Return (X, Y) of the center of cell containing provided text 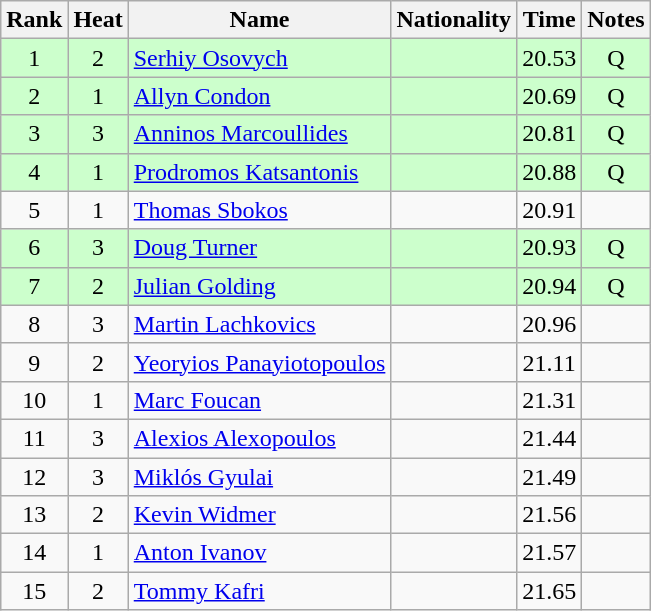
Anton Ivanov (260, 553)
Tommy Kafri (260, 591)
5 (34, 210)
Anninos Marcoullides (260, 134)
Julian Golding (260, 286)
20.93 (550, 248)
14 (34, 553)
Serhiy Osovych (260, 58)
4 (34, 172)
20.53 (550, 58)
Thomas Sbokos (260, 210)
Alexios Alexopoulos (260, 438)
21.65 (550, 591)
15 (34, 591)
13 (34, 515)
Kevin Widmer (260, 515)
20.91 (550, 210)
7 (34, 286)
Name (260, 20)
10 (34, 400)
21.56 (550, 515)
20.94 (550, 286)
21.49 (550, 477)
Martin Lachkovics (260, 324)
Nationality (454, 20)
8 (34, 324)
Time (550, 20)
Heat (98, 20)
21.31 (550, 400)
Doug Turner (260, 248)
21.57 (550, 553)
20.81 (550, 134)
Yeoryios Panayiotopoulos (260, 362)
Miklós Gyulai (260, 477)
20.96 (550, 324)
Marc Foucan (260, 400)
Notes (616, 20)
Allyn Condon (260, 96)
11 (34, 438)
Rank (34, 20)
6 (34, 248)
12 (34, 477)
20.88 (550, 172)
21.11 (550, 362)
Prodromos Katsantonis (260, 172)
9 (34, 362)
21.44 (550, 438)
20.69 (550, 96)
